Scan for the cell matching the given text and deliver its [X, Y] coordinate at center. 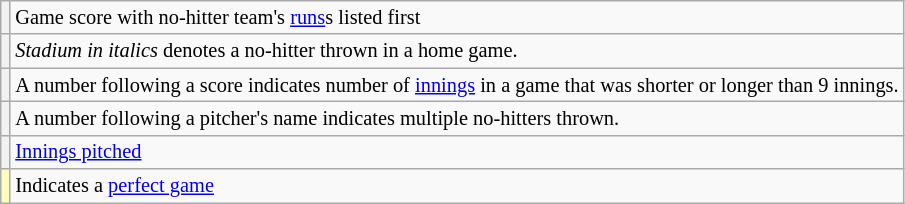
Innings pitched [456, 152]
A number following a score indicates number of innings in a game that was shorter or longer than 9 innings. [456, 85]
Game score with no-hitter team's runss listed first [456, 17]
Indicates a perfect game [456, 186]
Stadium in italics denotes a no-hitter thrown in a home game. [456, 51]
A number following a pitcher's name indicates multiple no-hitters thrown. [456, 118]
